Find where the given text appears and provide that cell's center as (x, y) coordinate. 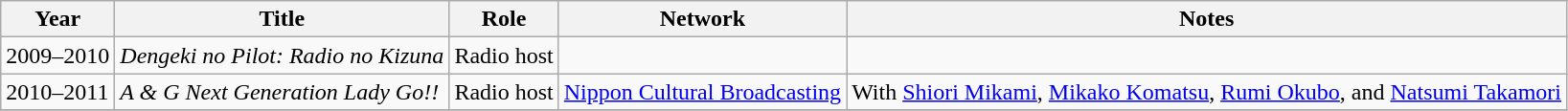
Network (702, 19)
Role (504, 19)
Notes (1207, 19)
Nippon Cultural Broadcasting (702, 92)
With Shiori Mikami, Mikako Komatsu, Rumi Okubo, and Natsumi Takamori (1207, 92)
Year (57, 19)
Title (282, 19)
2010–2011 (57, 92)
2009–2010 (57, 55)
A & G Next Generation Lady Go!! (282, 92)
Dengeki no Pilot: Radio no Kizuna (282, 55)
